Find where the given text appears and provide that cell's center as (X, Y) coordinate. 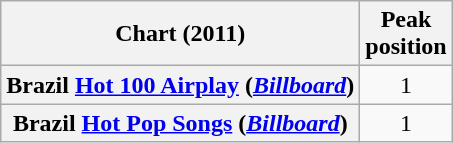
Chart (2011) (180, 34)
Brazil Hot Pop Songs (Billboard) (180, 123)
Peakposition (406, 34)
Brazil Hot 100 Airplay (Billboard) (180, 85)
